Scan for the cell matching the given text and deliver its (X, Y) coordinate at center. 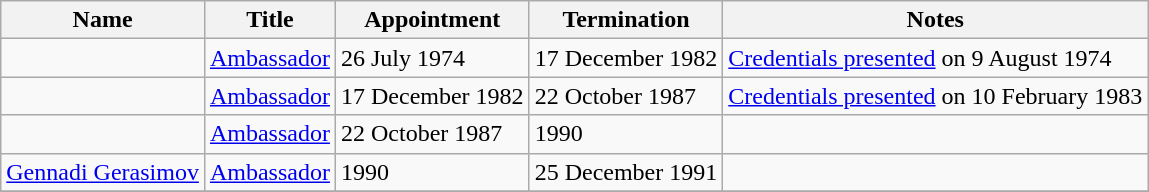
25 December 1991 (626, 172)
Name (103, 20)
Termination (626, 20)
Appointment (432, 20)
Gennadi Gerasimov (103, 172)
Credentials presented on 9 August 1974 (936, 58)
26 July 1974 (432, 58)
Credentials presented on 10 February 1983 (936, 96)
Notes (936, 20)
Title (270, 20)
